Detect which cell encompasses the target text, then output its (x, y) center coordinate. 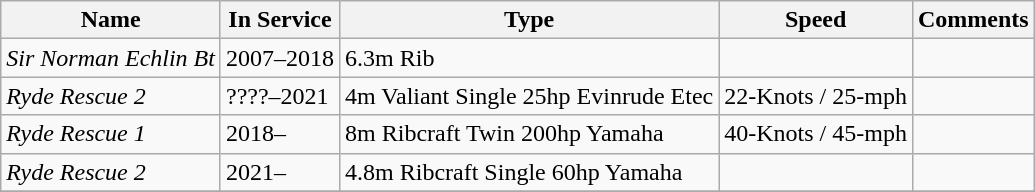
6.3m Rib (530, 58)
4.8m Ribcraft Single 60hp Yamaha (530, 172)
Ryde Rescue 1 (111, 134)
40-Knots / 45-mph (816, 134)
8m Ribcraft Twin 200hp Yamaha (530, 134)
In Service (280, 20)
22-Knots / 25-mph (816, 96)
Name (111, 20)
4m Valiant Single 25hp Evinrude Etec (530, 96)
2021– (280, 172)
Comments (973, 20)
2007–2018 (280, 58)
Speed (816, 20)
Sir Norman Echlin Bt (111, 58)
2018– (280, 134)
????–2021 (280, 96)
Type (530, 20)
